Detect which cell encompasses the target text, then output its [X, Y] center coordinate. 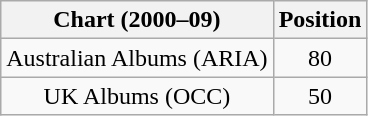
Position [320, 20]
80 [320, 58]
50 [320, 96]
Australian Albums (ARIA) [137, 58]
UK Albums (OCC) [137, 96]
Chart (2000–09) [137, 20]
